Determine the [x, y] coordinate at the center of the cell enclosing the given text.  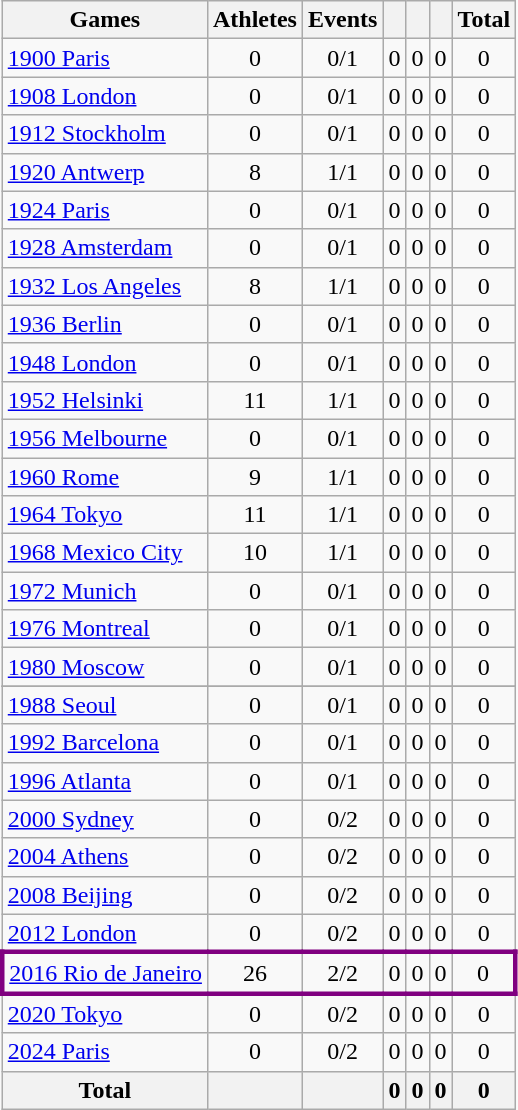
2024 Paris [104, 1052]
2004 Athens [104, 857]
1988 Seoul [104, 705]
1900 Paris [104, 58]
2016 Rio de Janeiro [104, 972]
2/2 [342, 972]
1960 Rome [104, 477]
26 [254, 972]
1964 Tokyo [104, 515]
2020 Tokyo [104, 1013]
1908 London [104, 96]
2000 Sydney [104, 819]
1932 Los Angeles [104, 286]
Games [104, 20]
1972 Munich [104, 591]
1924 Paris [104, 210]
1912 Stockholm [104, 134]
9 [254, 477]
2008 Beijing [104, 895]
1996 Atlanta [104, 781]
10 [254, 553]
1956 Melbourne [104, 438]
1968 Mexico City [104, 553]
1936 Berlin [104, 324]
Events [342, 20]
Athletes [254, 20]
1948 London [104, 362]
1928 Amsterdam [104, 248]
2012 London [104, 933]
1992 Barcelona [104, 743]
1980 Moscow [104, 667]
1976 Montreal [104, 629]
1952 Helsinki [104, 400]
1920 Antwerp [104, 172]
